Provide the [X, Y] coordinate of the cell's center where the given text is located.  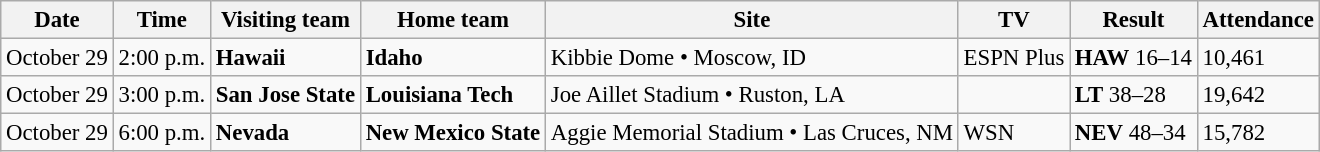
San Jose State [286, 95]
3:00 p.m. [162, 95]
Kibbie Dome • Moscow, ID [752, 58]
Visiting team [286, 20]
19,642 [1258, 95]
Hawaii [286, 58]
TV [1014, 20]
NEV 48–34 [1134, 133]
Date [57, 20]
WSN [1014, 133]
Site [752, 20]
LT 38–28 [1134, 95]
2:00 p.m. [162, 58]
Louisiana Tech [452, 95]
Result [1134, 20]
6:00 p.m. [162, 133]
15,782 [1258, 133]
10,461 [1258, 58]
Joe Aillet Stadium • Ruston, LA [752, 95]
Aggie Memorial Stadium • Las Cruces, NM [752, 133]
HAW 16–14 [1134, 58]
Home team [452, 20]
Nevada [286, 133]
New Mexico State [452, 133]
Attendance [1258, 20]
ESPN Plus [1014, 58]
Idaho [452, 58]
Time [162, 20]
